Determine the (x, y) coordinate at the center of the cell enclosing the given text.  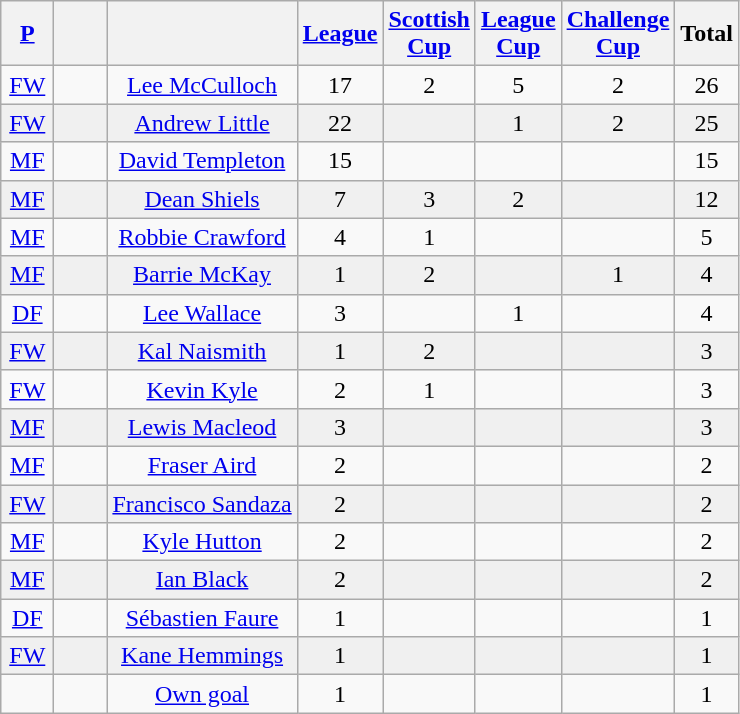
Total (707, 34)
Kane Hemmings (202, 656)
LeagueCup (518, 34)
ChallengeCup (618, 34)
Dean Shiels (202, 199)
Francisco Sandaza (202, 503)
Kevin Kyle (202, 389)
7 (340, 199)
Andrew Little (202, 123)
Kyle Hutton (202, 542)
League (340, 34)
David Templeton (202, 161)
Own goal (202, 694)
Barrie McKay (202, 275)
Sébastien Faure (202, 618)
17 (340, 85)
Lee McCulloch (202, 85)
Fraser Aird (202, 465)
Kal Naismith (202, 351)
Lee Wallace (202, 313)
12 (707, 199)
25 (707, 123)
22 (340, 123)
ScottishCup (429, 34)
Lewis Macleod (202, 427)
P (28, 34)
Robbie Crawford (202, 237)
Ian Black (202, 580)
26 (707, 85)
